Find where the given text appears and provide that cell's center as (x, y) coordinate. 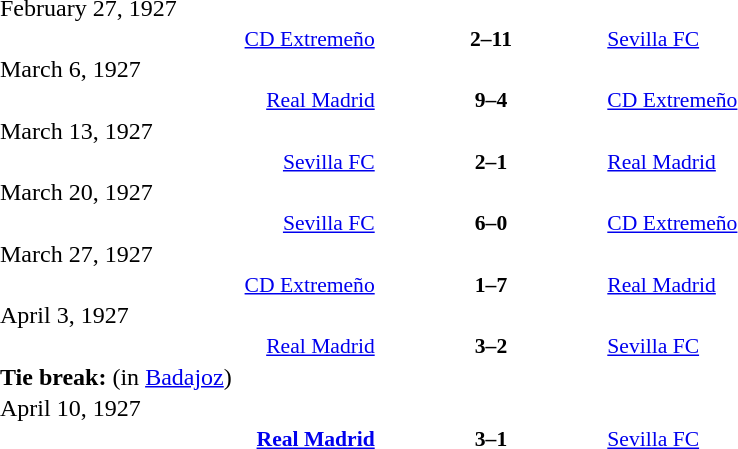
1–7 (492, 284)
9–4 (492, 100)
3–2 (492, 346)
6–0 (492, 223)
2–1 (492, 162)
2–11 (492, 38)
